Return (X, Y) of the center of cell containing provided text 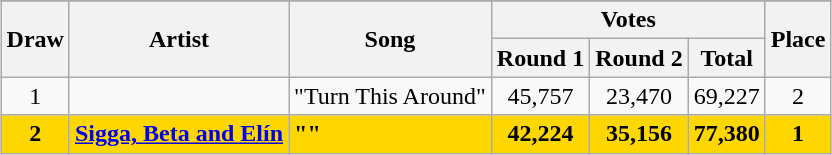
Artist (178, 39)
Song (390, 39)
35,156 (639, 134)
77,380 (726, 134)
"" (390, 134)
Votes (628, 20)
Round 2 (639, 58)
Total (726, 58)
Draw (35, 39)
23,470 (639, 96)
Place (798, 39)
45,757 (540, 96)
69,227 (726, 96)
42,224 (540, 134)
Round 1 (540, 58)
Sigga, Beta and Elín (178, 134)
"Turn This Around" (390, 96)
